For the text-containing cell, return its midpoint in (X, Y) coordinate format. 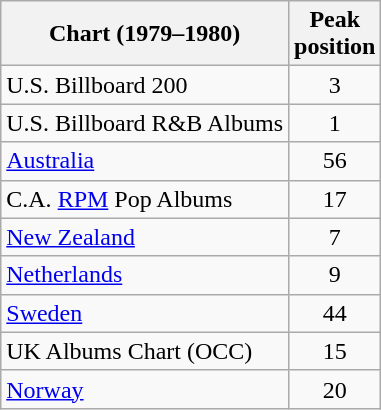
Australia (145, 161)
15 (335, 351)
56 (335, 161)
9 (335, 275)
44 (335, 313)
Peakposition (335, 34)
1 (335, 123)
20 (335, 389)
17 (335, 199)
Netherlands (145, 275)
UK Albums Chart (OCC) (145, 351)
New Zealand (145, 237)
C.A. RPM Pop Albums (145, 199)
3 (335, 85)
U.S. Billboard R&B Albums (145, 123)
Norway (145, 389)
Sweden (145, 313)
7 (335, 237)
U.S. Billboard 200 (145, 85)
Chart (1979–1980) (145, 34)
